Find where the given text appears and provide that cell's center as (X, Y) coordinate. 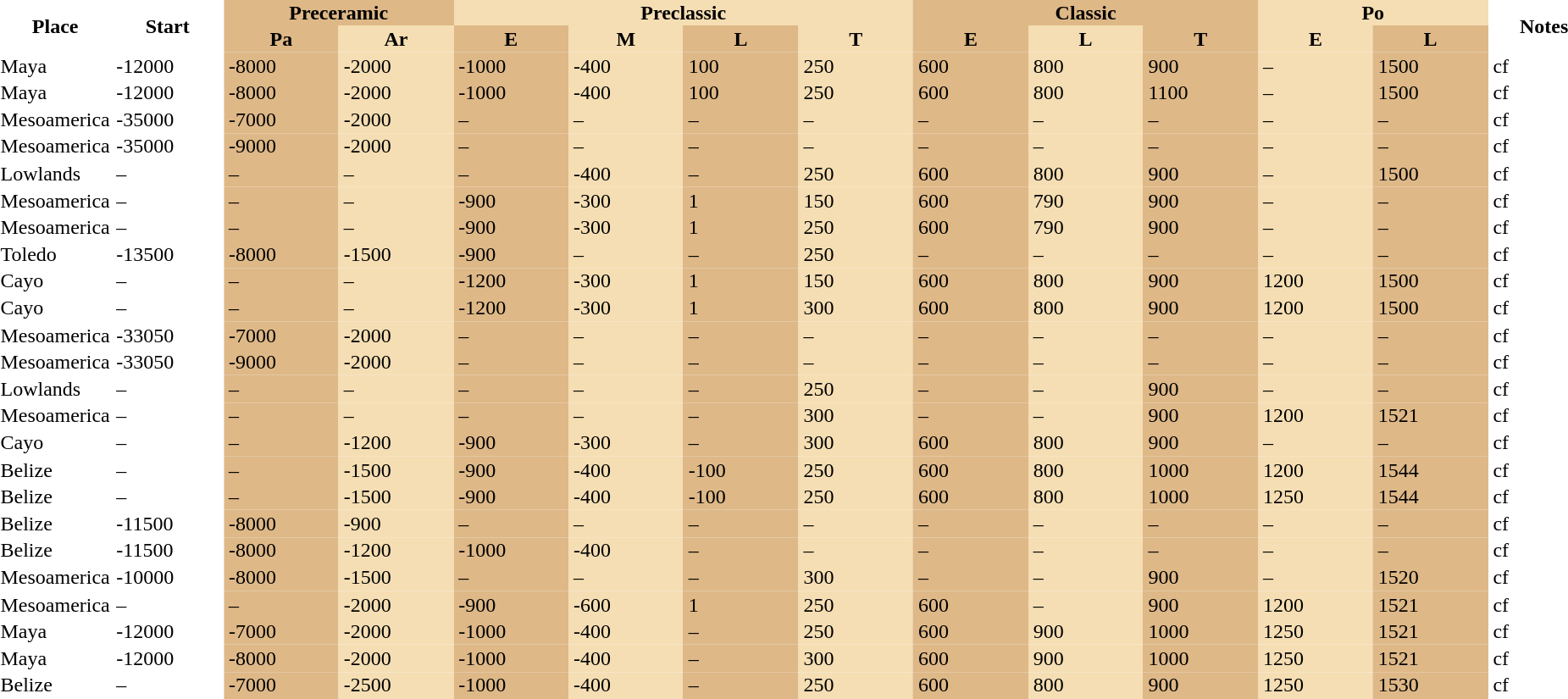
Preceramic (339, 13)
Start (168, 26)
M (626, 39)
Ar (396, 39)
Pa (281, 39)
-600 (626, 604)
-10000 (168, 578)
1520 (1431, 578)
-2500 (396, 685)
1100 (1200, 93)
Preclassic (683, 13)
-13500 (168, 254)
1530 (1431, 685)
Classic (1086, 13)
Po (1372, 13)
